Extract the [X, Y] coordinate from the center of the cell holding the provided text.  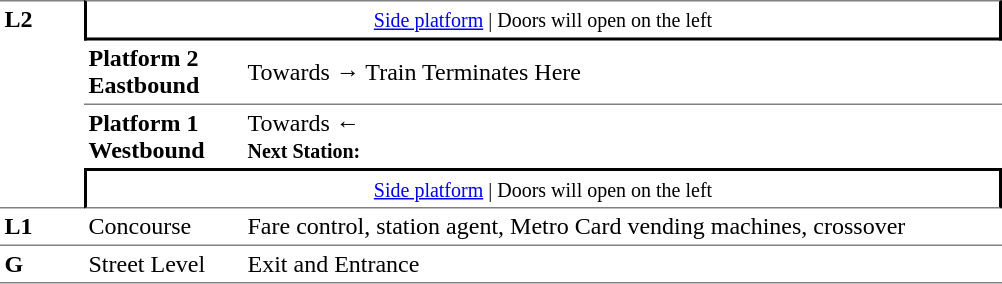
Towards ← Next Station: [622, 136]
Exit and Entrance [622, 264]
Concourse [164, 226]
Street Level [164, 264]
L1 [42, 226]
L2 [42, 104]
Fare control, station agent, Metro Card vending machines, crossover [622, 226]
Towards → Train Terminates Here [622, 72]
Platform 1Westbound [164, 136]
Platform 2Eastbound [164, 72]
G [42, 264]
